For the text-containing cell, return its midpoint in [X, Y] coordinate format. 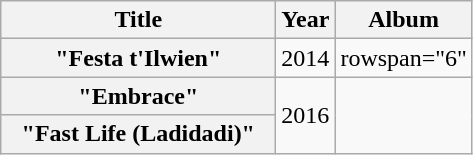
Album [404, 20]
2014 [306, 58]
Year [306, 20]
2016 [306, 115]
rowspan="6" [404, 58]
"Fast Life (Ladidadi)" [138, 134]
"Embrace" [138, 96]
"Festa t'Ilwien" [138, 58]
Title [138, 20]
